Output the (X, Y) coordinate of the center of the cell containing the given text.  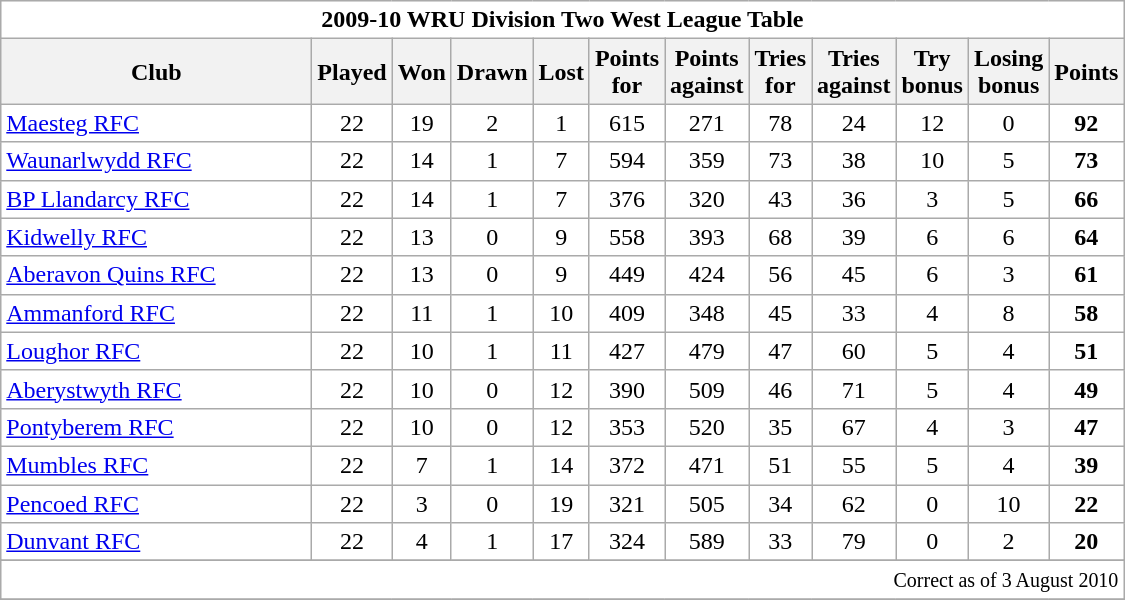
Drawn (492, 72)
Tries against (854, 72)
427 (626, 351)
92 (1086, 123)
Played (352, 72)
520 (706, 427)
36 (854, 199)
67 (854, 427)
594 (626, 161)
505 (706, 503)
393 (706, 237)
Pencoed RFC (156, 503)
Kidwelly RFC (156, 237)
17 (561, 542)
34 (780, 503)
Try bonus (932, 72)
Club (156, 72)
471 (706, 465)
24 (854, 123)
Maesteg RFC (156, 123)
Mumbles RFC (156, 465)
Aberystwyth RFC (156, 389)
Correct as of 3 August 2010 (562, 580)
35 (780, 427)
55 (854, 465)
49 (1086, 389)
424 (706, 275)
348 (706, 313)
Waunarlwydd RFC (156, 161)
61 (1086, 275)
372 (626, 465)
60 (854, 351)
2009-10 WRU Division Two West League Table (562, 20)
479 (706, 351)
271 (706, 123)
20 (1086, 542)
Dunvant RFC (156, 542)
615 (626, 123)
46 (780, 389)
Tries for (780, 72)
58 (1086, 313)
390 (626, 389)
62 (854, 503)
Ammanford RFC (156, 313)
43 (780, 199)
Won (422, 72)
BP Llandarcy RFC (156, 199)
321 (626, 503)
79 (854, 542)
38 (854, 161)
409 (626, 313)
558 (626, 237)
353 (626, 427)
Points against (706, 72)
320 (706, 199)
Points (1086, 72)
71 (854, 389)
56 (780, 275)
Loughor RFC (156, 351)
Points for (626, 72)
8 (1008, 313)
64 (1086, 237)
Losing bonus (1008, 72)
324 (626, 542)
509 (706, 389)
Lost (561, 72)
66 (1086, 199)
449 (626, 275)
Pontyberem RFC (156, 427)
Aberavon Quins RFC (156, 275)
68 (780, 237)
359 (706, 161)
589 (706, 542)
78 (780, 123)
376 (626, 199)
